Extract the (X, Y) coordinate from the center of the cell holding the provided text.  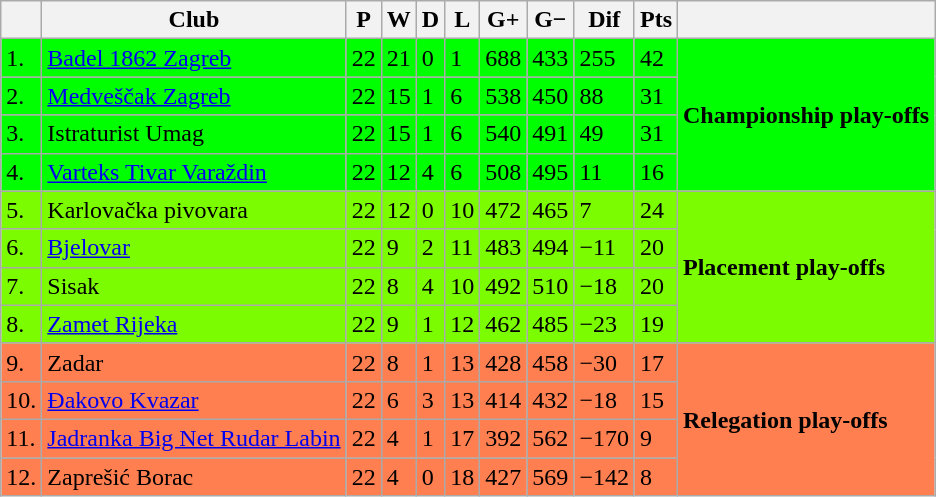
472 (504, 210)
7. (22, 286)
Championship play-offs (806, 115)
510 (550, 286)
D (430, 20)
P (364, 20)
88 (604, 96)
Istraturist Umag (194, 134)
483 (504, 248)
10. (22, 400)
−30 (604, 362)
392 (504, 438)
−142 (604, 477)
−170 (604, 438)
508 (504, 172)
494 (550, 248)
21 (398, 58)
12. (22, 477)
688 (504, 58)
42 (656, 58)
540 (504, 134)
Club (194, 20)
2 (430, 248)
2. (22, 96)
Placement play-offs (806, 267)
Medveščak Zagreb (194, 96)
L (462, 20)
465 (550, 210)
16 (656, 172)
Zadar (194, 362)
24 (656, 210)
Sisak (194, 286)
9. (22, 362)
3 (430, 400)
1. (22, 58)
428 (504, 362)
Bjelovar (194, 248)
Zaprešić Borac (194, 477)
562 (550, 438)
432 (550, 400)
Dif (604, 20)
495 (550, 172)
8. (22, 324)
433 (550, 58)
3. (22, 134)
−23 (604, 324)
Relegation play-offs (806, 419)
W (398, 20)
18 (462, 477)
7 (604, 210)
458 (550, 362)
427 (504, 477)
−11 (604, 248)
485 (550, 324)
49 (604, 134)
11. (22, 438)
19 (656, 324)
491 (550, 134)
Zamet Rijeka (194, 324)
414 (504, 400)
Varteks Tivar Varaždin (194, 172)
Karlovačka pivovara (194, 210)
450 (550, 96)
255 (604, 58)
6. (22, 248)
538 (504, 96)
4. (22, 172)
Đakovo Kvazar (194, 400)
462 (504, 324)
Pts (656, 20)
G+ (504, 20)
G− (550, 20)
569 (550, 477)
Badel 1862 Zagreb (194, 58)
5. (22, 210)
Jadranka Big Net Rudar Labin (194, 438)
492 (504, 286)
